Pinpoint the cell where the given text exists, returning its (x, y) midpoint coordinate. 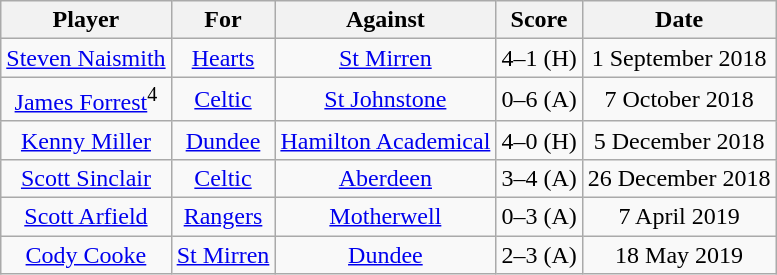
For (223, 20)
0–6 (A) (539, 100)
7 April 2019 (679, 217)
Kenny Miller (86, 140)
Steven Naismith (86, 58)
James Forrest4 (86, 100)
18 May 2019 (679, 255)
Score (539, 20)
7 October 2018 (679, 100)
Aberdeen (386, 178)
Hamilton Academical (386, 140)
St Johnstone (386, 100)
Hearts (223, 58)
Scott Sinclair (86, 178)
0–3 (A) (539, 217)
Rangers (223, 217)
Player (86, 20)
Date (679, 20)
Against (386, 20)
5 December 2018 (679, 140)
26 December 2018 (679, 178)
1 September 2018 (679, 58)
3–4 (A) (539, 178)
Motherwell (386, 217)
Cody Cooke (86, 255)
4–1 (H) (539, 58)
2–3 (A) (539, 255)
Scott Arfield (86, 217)
4–0 (H) (539, 140)
